For the text-containing cell, return its midpoint in (x, y) coordinate format. 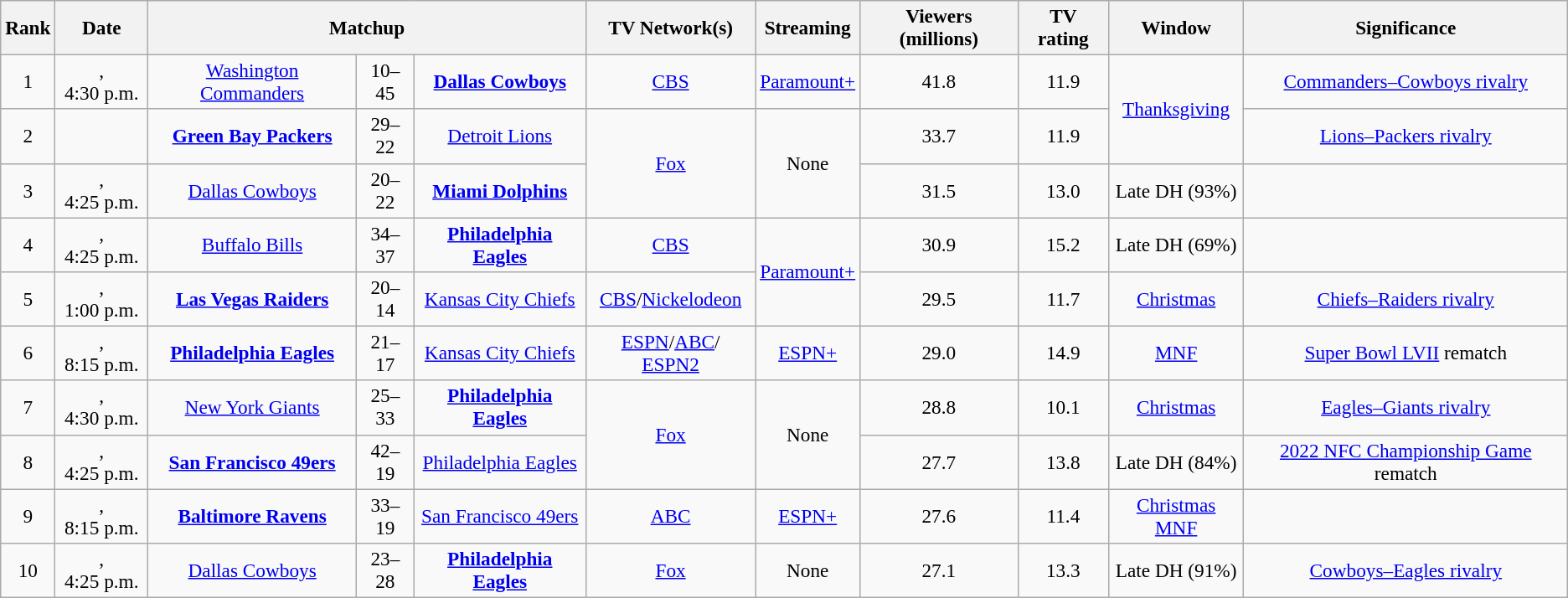
31.5 (940, 191)
27.6 (940, 516)
Buffalo Bills (253, 245)
Viewers (millions) (940, 27)
New York Giants (253, 407)
Thanksgiving (1176, 109)
30.9 (940, 245)
14.9 (1064, 353)
7 (28, 407)
20–14 (385, 298)
10 (28, 570)
1 (28, 82)
Chiefs–Raiders rivalry (1406, 298)
13.8 (1064, 462)
29.5 (940, 298)
13.3 (1064, 570)
Rank (28, 27)
10.1 (1064, 407)
Detroit Lions (499, 136)
29.0 (940, 353)
29–22 (385, 136)
Super Bowl LVII rematch (1406, 353)
Late DH (91%) (1176, 570)
2022 NFC Championship Game rematch (1406, 462)
34–37 (385, 245)
10–45 (385, 82)
Date (102, 27)
21–17 (385, 353)
42–19 (385, 462)
TV rating (1064, 27)
11.4 (1064, 516)
Significance (1406, 27)
28.8 (940, 407)
8 (28, 462)
Late DH (69%) (1176, 245)
Green Bay Packers (253, 136)
Cowboys–Eagles rivalry (1406, 570)
6 (28, 353)
Commanders–Cowboys rivalry (1406, 82)
Eagles–Giants rivalry (1406, 407)
3 (28, 191)
Washington Commanders (253, 82)
27.1 (940, 570)
20–22 (385, 191)
MNF (1176, 353)
15.2 (1064, 245)
ABC (670, 516)
, 1:00 p.m. (102, 298)
Window (1176, 27)
33–19 (385, 516)
5 (28, 298)
27.7 (940, 462)
13.0 (1064, 191)
9 (28, 516)
Christmas MNF (1176, 516)
Late DH (84%) (1176, 462)
CBS/Nickelodeon (670, 298)
Miami Dolphins (499, 191)
Streaming (807, 27)
ESPN/ABC/ ESPN2 (670, 353)
33.7 (940, 136)
Las Vegas Raiders (253, 298)
2 (28, 136)
TV Network(s) (670, 27)
Baltimore Ravens (253, 516)
4 (28, 245)
Lions–Packers rivalry (1406, 136)
23–28 (385, 570)
Matchup (367, 27)
11.7 (1064, 298)
25–33 (385, 407)
41.8 (940, 82)
Late DH (93%) (1176, 191)
